Detect which cell encompasses the target text, then output its [x, y] center coordinate. 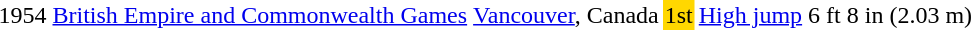
High jump [750, 15]
Vancouver, Canada [566, 15]
British Empire and Commonwealth Games [260, 15]
1st [678, 15]
